Pinpoint the cell where the given text exists, returning its [x, y] midpoint coordinate. 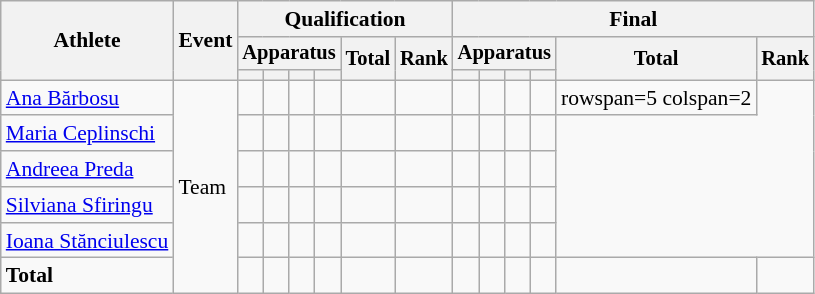
Final [634, 19]
Maria Ceplinschi [88, 134]
Silviana Sfiringu [88, 205]
Team [205, 187]
Ana Bărbosu [88, 98]
rowspan=5 colspan=2 [656, 98]
Andreea Preda [88, 169]
Athlete [88, 40]
Ioana Stănciulescu [88, 241]
Qualification [344, 19]
Event [205, 40]
